Search for the cell housing the specified text and yield its [x, y] center coordinate. 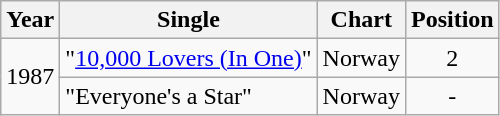
1987 [30, 77]
Year [30, 20]
Chart [361, 20]
"10,000 Lovers (In One)" [188, 58]
Single [188, 20]
- [452, 96]
2 [452, 58]
Position [452, 20]
"Everyone's a Star" [188, 96]
